From the cell containing the given text, extract its center point as [X, Y] coordinate. 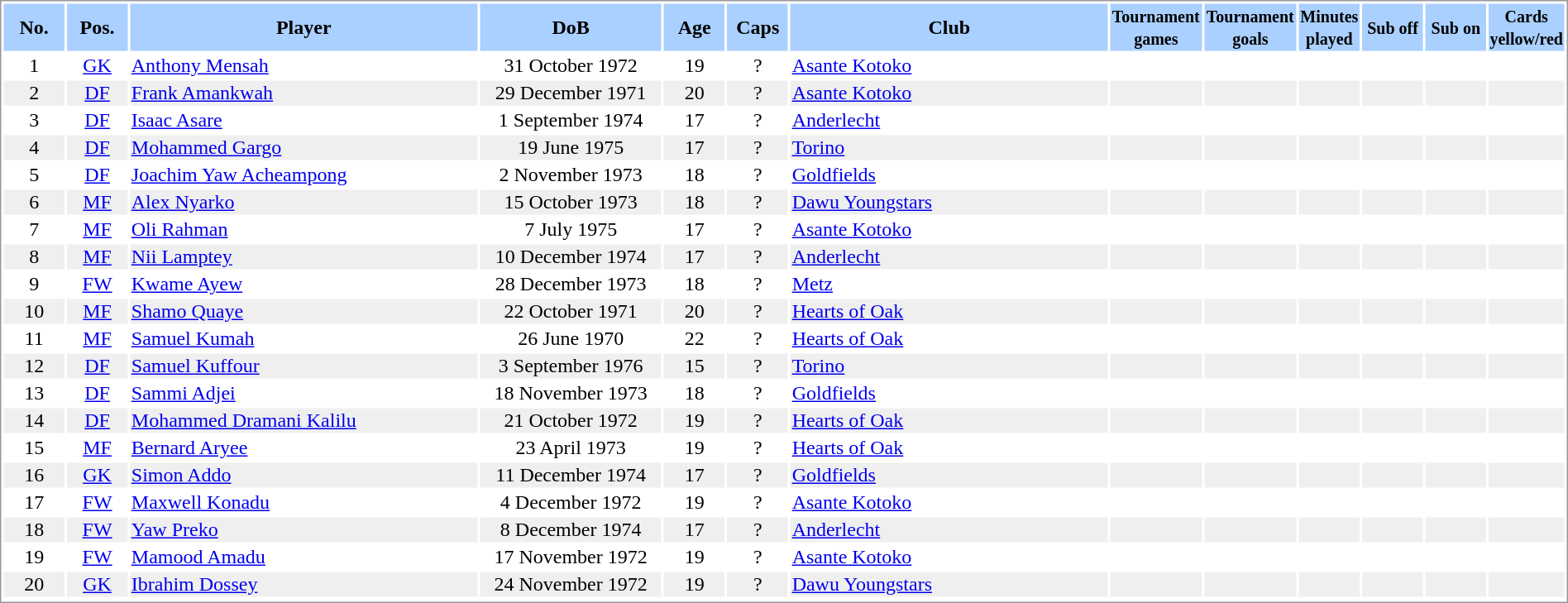
Alex Nyarko [304, 203]
22 October 1971 [571, 312]
Joachim Yaw Acheampong [304, 175]
14 [33, 421]
5 [33, 175]
26 June 1970 [571, 338]
6 [33, 203]
Kwame Ayew [304, 284]
1 [33, 65]
No. [33, 26]
21 October 1972 [571, 421]
13 [33, 393]
11 [33, 338]
Mohammed Gargo [304, 148]
19 June 1975 [571, 148]
31 October 1972 [571, 65]
12 [33, 366]
Mamood Amadu [304, 557]
Yaw Preko [304, 530]
Caps [758, 26]
Tournamentgames [1156, 26]
3 September 1976 [571, 366]
7 [33, 229]
Shamo Quaye [304, 312]
1 September 1974 [571, 120]
Cardsyellow/red [1527, 26]
Age [695, 26]
3 [33, 120]
Samuel Kuffour [304, 366]
8 [33, 257]
18 November 1973 [571, 393]
10 December 1974 [571, 257]
2 November 1973 [571, 175]
Minutesplayed [1329, 26]
Pos. [98, 26]
7 July 1975 [571, 229]
22 [695, 338]
DoB [571, 26]
9 [33, 284]
Ibrahim Dossey [304, 585]
15 October 1973 [571, 203]
23 April 1973 [571, 447]
Simon Addo [304, 476]
Player [304, 26]
8 December 1974 [571, 530]
Mohammed Dramani Kalilu [304, 421]
Metz [949, 284]
2 [33, 93]
Bernard Aryee [304, 447]
Sub off [1393, 26]
Tournamentgoals [1250, 26]
28 December 1973 [571, 284]
Frank Amankwah [304, 93]
4 [33, 148]
17 November 1972 [571, 557]
Maxwell Konadu [304, 502]
16 [33, 476]
4 December 1972 [571, 502]
Nii Lamptey [304, 257]
Anthony Mensah [304, 65]
Sub on [1456, 26]
11 December 1974 [571, 476]
24 November 1972 [571, 585]
Oli Rahman [304, 229]
Sammi Adjei [304, 393]
Isaac Asare [304, 120]
Samuel Kumah [304, 338]
Club [949, 26]
10 [33, 312]
29 December 1971 [571, 93]
